Detect which cell encompasses the target text, then output its (x, y) center coordinate. 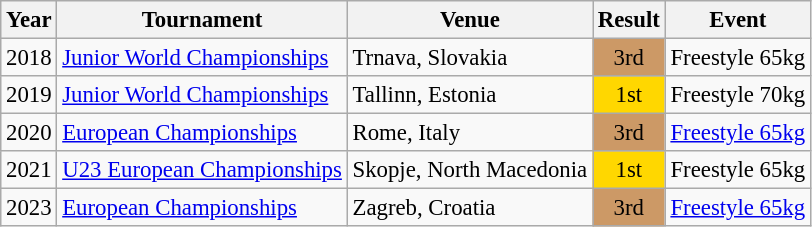
Skopje, North Macedonia (470, 170)
Rome, Italy (470, 133)
2019 (29, 95)
Tournament (202, 20)
Event (738, 20)
Year (29, 20)
Result (628, 20)
Venue (470, 20)
U23 European Championships (202, 170)
Trnava, Slovakia (470, 58)
Freestyle 70kg (738, 95)
2020 (29, 133)
Zagreb, Croatia (470, 208)
2018 (29, 58)
2023 (29, 208)
2021 (29, 170)
Tallinn, Estonia (470, 95)
